Capture the cell that displays the provided text and extract its (x, y) central coordinate. 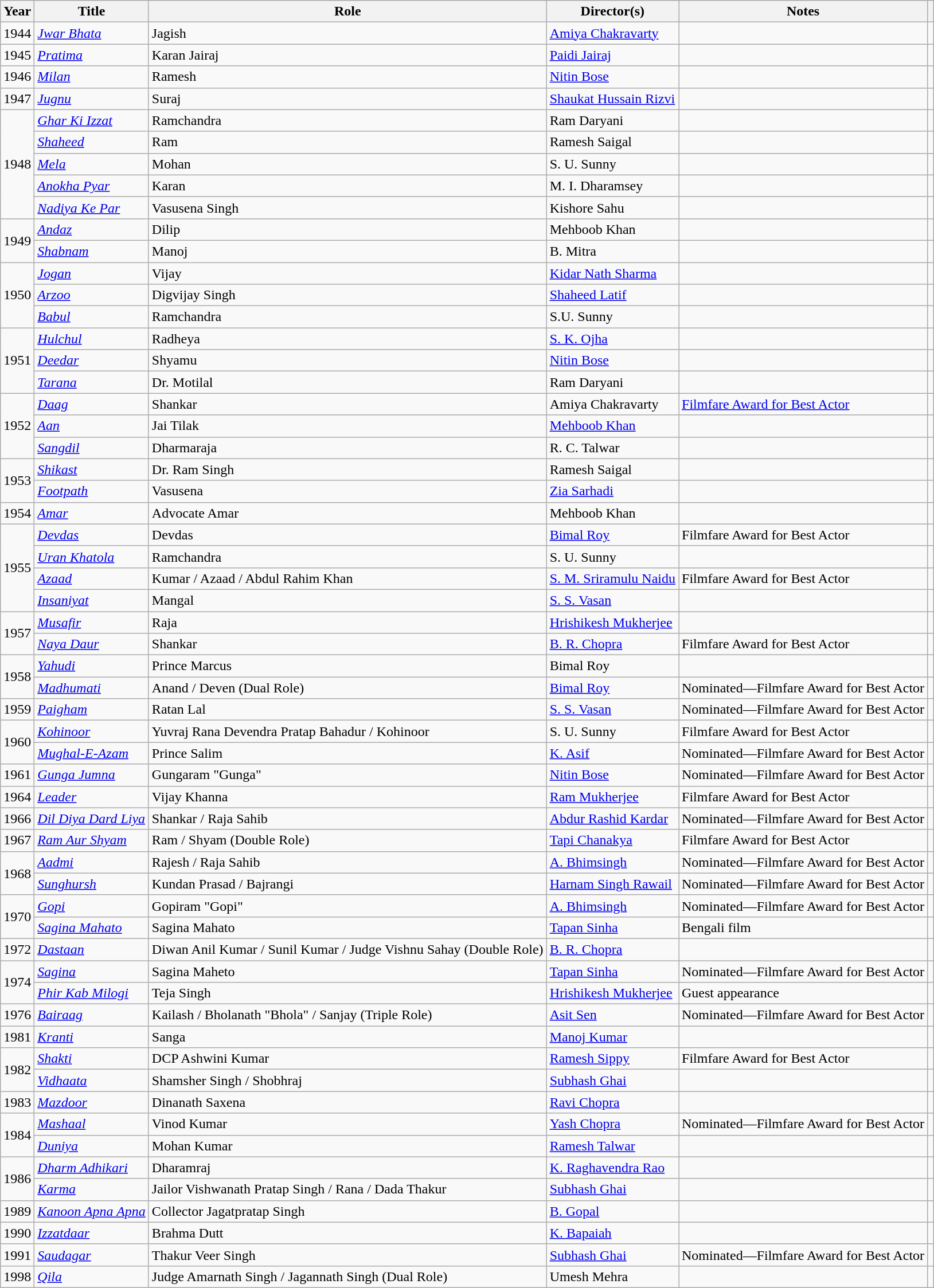
R. C. Talwar (612, 448)
Ghar Ki Izzat (92, 120)
1990 (17, 1233)
Manoj (347, 251)
Ram / Shyam (Double Role) (347, 840)
Sangdil (92, 448)
M. I. Dharamsey (612, 186)
1981 (17, 1037)
Kailash / Bholanath "Bhola" / Sanjay (Triple Role) (347, 1015)
Shankar / Raja Sahib (347, 819)
Footpath (92, 491)
1959 (17, 710)
Asit Sen (612, 1015)
Kumar / Azaad / Abdul Rahim Khan (347, 578)
Gunga Jumna (92, 775)
Bengali film (803, 927)
S. M. Sriramulu Naidu (612, 578)
1949 (17, 240)
1946 (17, 77)
1958 (17, 677)
Qila (92, 1277)
1952 (17, 426)
1966 (17, 819)
Prince Marcus (347, 666)
Guest appearance (803, 993)
1954 (17, 513)
1961 (17, 775)
Uran Khatola (92, 557)
Karan (347, 186)
Daag (92, 404)
1953 (17, 480)
1970 (17, 917)
B. Gopal (612, 1211)
Jwar Bhata (92, 33)
Tarana (92, 382)
Mazdoor (92, 1102)
Babul (92, 317)
Sagina Maheto (347, 972)
Radheya (347, 339)
1991 (17, 1255)
1967 (17, 840)
1964 (17, 797)
Nadiya Ke Par (92, 208)
Jai Tilak (347, 426)
Insaniyat (92, 600)
Saudagar (92, 1255)
Collector Jagatpratap Singh (347, 1211)
1960 (17, 742)
Anokha Pyar (92, 186)
1998 (17, 1277)
Mangal (347, 600)
1945 (17, 55)
Shikast (92, 469)
Arzoo (92, 295)
Teja Singh (347, 993)
1976 (17, 1015)
Dr. Motilal (347, 382)
Tapi Chanakya (612, 840)
Suraj (347, 99)
Manoj Kumar (612, 1037)
Dilip (347, 229)
Zia Sarhadi (612, 491)
Dinanath Saxena (347, 1102)
Mohan Kumar (347, 1146)
Dastaan (92, 949)
Gopi (92, 906)
Yash Chopra (612, 1124)
Dil Diya Dard Liya (92, 819)
1948 (17, 164)
Kidar Nath Sharma (612, 273)
Ravi Chopra (612, 1102)
1984 (17, 1135)
Izzatdaar (92, 1233)
Dharm Adhikari (92, 1168)
Gungaram "Gunga" (347, 775)
S. K. Ojha (612, 339)
Year (17, 11)
1950 (17, 295)
Madhumati (92, 688)
Dr. Ram Singh (347, 469)
Kanoon Apna Apna (92, 1211)
Ram Mukherjee (612, 797)
Paigham (92, 710)
Advocate Amar (347, 513)
Prince Salim (347, 753)
Duniya (92, 1146)
Thakur Veer Singh (347, 1255)
Dharmaraja (347, 448)
Harnam Singh Rawail (612, 884)
1972 (17, 949)
1974 (17, 982)
Ratan Lal (347, 710)
1944 (17, 33)
Vinod Kumar (347, 1124)
Vidhaata (92, 1080)
Shaukat Hussain Rizvi (612, 99)
Rajesh / Raja Sahib (347, 862)
Ramesh Sippy (612, 1059)
Mohan (347, 164)
Bairaag (92, 1015)
Andaz (92, 229)
Shaheed (92, 142)
Role (347, 11)
Vasusena (347, 491)
Brahma Dutt (347, 1233)
K. Bapaiah (612, 1233)
Ram Aur Shyam (92, 840)
Amar (92, 513)
Phir Kab Milogi (92, 993)
1947 (17, 99)
Mela (92, 164)
Hulchul (92, 339)
Title (92, 11)
Notes (803, 11)
Shaheed Latif (612, 295)
Sagina (92, 972)
Vijay (347, 273)
Shamsher Singh / Shobhraj (347, 1080)
Shakti (92, 1059)
Vijay Khanna (347, 797)
Kishore Sahu (612, 208)
1955 (17, 567)
Kranti (92, 1037)
Kohinoor (92, 731)
Ramesh (347, 77)
Ramesh Talwar (612, 1146)
B. Mitra (612, 251)
Sanga (347, 1037)
Aadmi (92, 862)
Mashaal (92, 1124)
Dharamraj (347, 1168)
Anand / Deven (Dual Role) (347, 688)
1951 (17, 361)
Azaad (92, 578)
Naya Daur (92, 644)
K. Raghavendra Rao (612, 1168)
Jailor Vishwanath Pratap Singh / Rana / Dada Thakur (347, 1189)
Pratima (92, 55)
Karan Jairaj (347, 55)
Shabnam (92, 251)
Deedar (92, 361)
1968 (17, 873)
Aan (92, 426)
Jogan (92, 273)
Director(s) (612, 11)
Jugnu (92, 99)
Leader (92, 797)
Judge Amarnath Singh / Jagannath Singh (Dual Role) (347, 1277)
Musafir (92, 622)
Karma (92, 1189)
1982 (17, 1070)
Paidi Jairaj (612, 55)
Diwan Anil Kumar / Sunil Kumar / Judge Vishnu Sahay (Double Role) (347, 949)
Gopiram "Gopi" (347, 906)
S.U. Sunny (612, 317)
Umesh Mehra (612, 1277)
Yahudi (92, 666)
Kundan Prasad / Bajrangi (347, 884)
Yuvraj Rana Devendra Pratap Bahadur / Kohinoor (347, 731)
Jagish (347, 33)
DCP Ashwini Kumar (347, 1059)
Mughal-E-Azam (92, 753)
Digvijay Singh (347, 295)
1983 (17, 1102)
Sunghursh (92, 884)
K. Asif (612, 753)
1989 (17, 1211)
Abdur Rashid Kardar (612, 819)
Ram (347, 142)
1986 (17, 1179)
Raja (347, 622)
Vasusena Singh (347, 208)
Milan (92, 77)
Shyamu (347, 361)
1957 (17, 633)
